Scan for the cell matching the given text and deliver its [X, Y] coordinate at center. 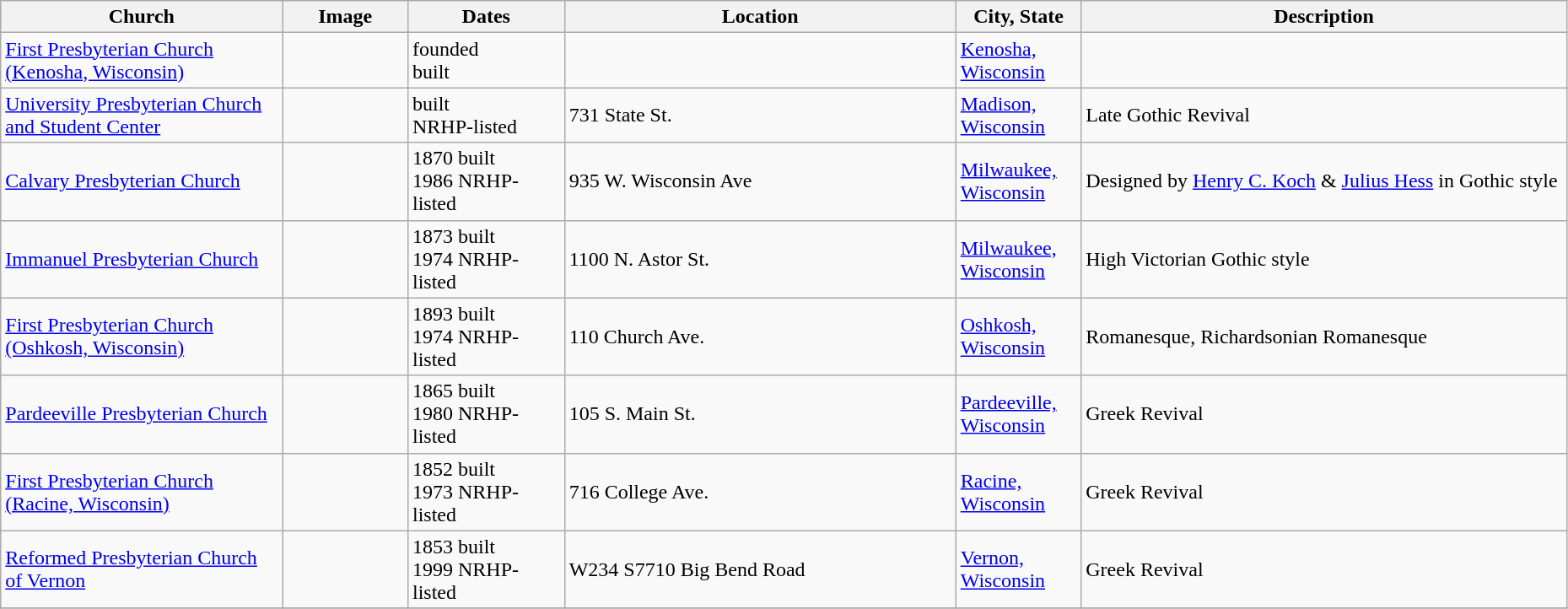
1100 N. Astor St. [760, 259]
First Presbyterian Church (Oshkosh, Wisconsin) [142, 337]
built NRHP-listed [486, 115]
W234 S7710 Big Bend Road [760, 569]
Immanuel Presbyterian Church [142, 259]
1873 built1974 NRHP-listed [486, 259]
716 College Ave. [760, 492]
731 State St. [760, 115]
1870 built1986 NRHP-listed [486, 181]
Pardeeville, Wisconsin [1019, 414]
1853 built1999 NRHP-listed [486, 569]
Image [346, 17]
1852 built1973 NRHP-listed [486, 492]
Church [142, 17]
Pardeeville Presbyterian Church [142, 414]
High Victorian Gothic style [1324, 259]
Calvary Presbyterian Church [142, 181]
Designed by Henry C. Koch & Julius Hess in Gothic style [1324, 181]
Location [760, 17]
1893 built1974 NRHP-listed [486, 337]
Late Gothic Revival [1324, 115]
Vernon, Wisconsin [1019, 569]
founded built [486, 61]
First Presbyterian Church (Racine, Wisconsin) [142, 492]
Romanesque, Richardsonian Romanesque [1324, 337]
Madison, Wisconsin [1019, 115]
Description [1324, 17]
Dates [486, 17]
935 W. Wisconsin Ave [760, 181]
First Presbyterian Church (Kenosha, Wisconsin) [142, 61]
110 Church Ave. [760, 337]
University Presbyterian Church and Student Center [142, 115]
Racine, Wisconsin [1019, 492]
Oshkosh, Wisconsin [1019, 337]
City, State [1019, 17]
105 S. Main St. [760, 414]
1865 built1980 NRHP-listed [486, 414]
Kenosha, Wisconsin [1019, 61]
Reformed Presbyterian Church of Vernon [142, 569]
